Extract the [x, y] coordinate from the center of the cell holding the provided text.  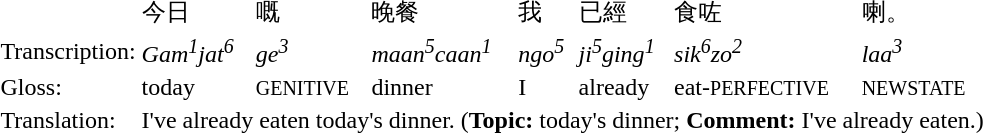
already [623, 88]
I [546, 88]
dinner [442, 88]
ngo5 [546, 52]
sik6zo2 [766, 52]
Gam1jat6 [196, 52]
GENITIVE [310, 88]
ge3 [310, 52]
eat-PERFECTIVE [766, 88]
today [196, 88]
maan5caan1 [442, 52]
ji5ging1 [623, 52]
